Provide the [X, Y] coordinate of the cell's center where the given text is located.  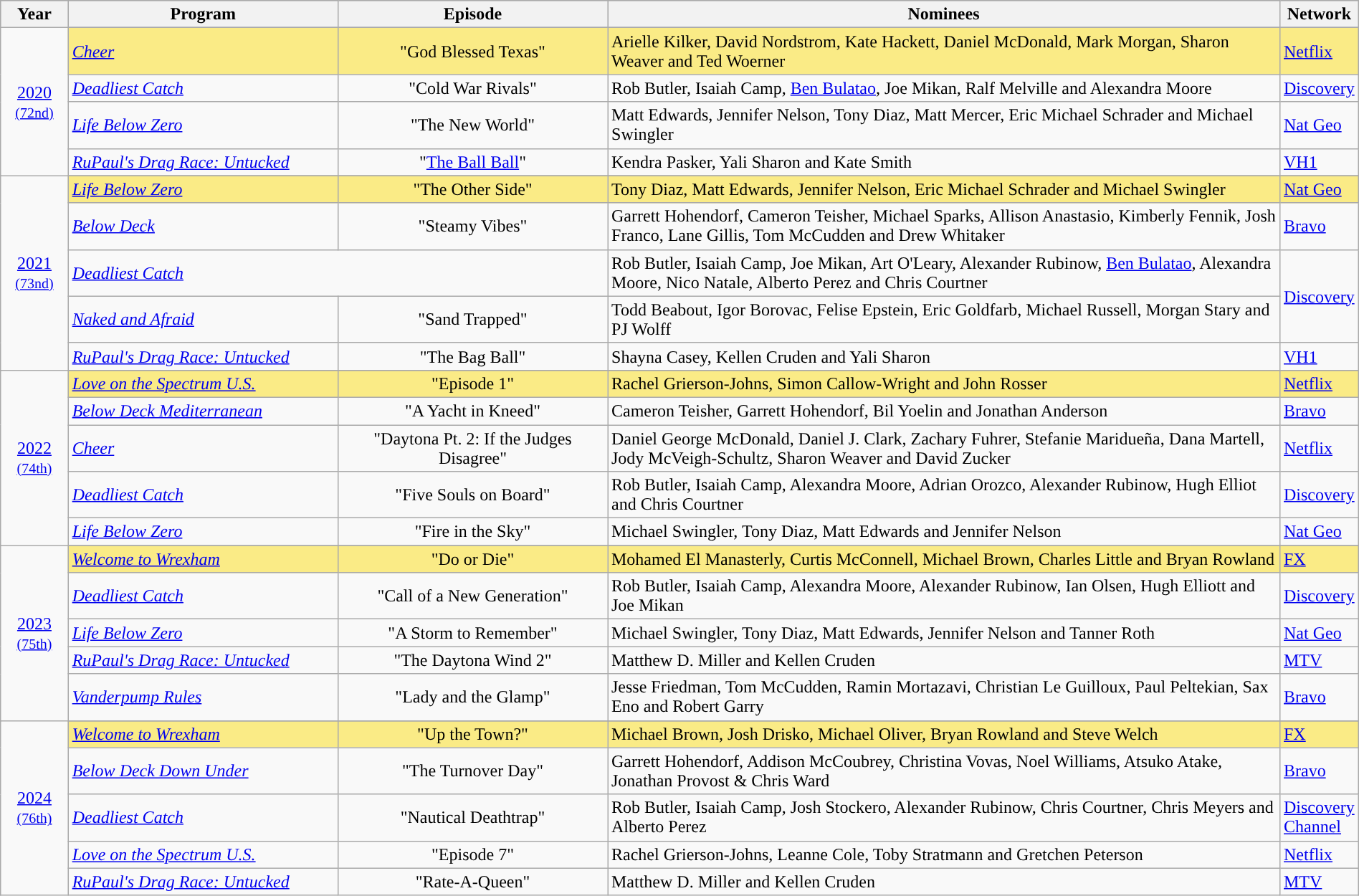
Cameron Teisher, Garrett Hohendorf, Bil Yoelin and Jonathan Anderson [944, 411]
Michael Brown, Josh Drisko, Michael Oliver, Bryan Rowland and Steve Welch [944, 734]
Rob Butler, Isaiah Camp, Joe Mikan, Art O'Leary, Alexander Rubinow, Ben Bulatao, Alexandra Moore, Nico Natale, Alberto Perez and Chris Courtner [944, 272]
"Steamy Vibes" [472, 227]
"Rate-A-Queen" [472, 882]
Shayna Casey, Kellen Cruden and Yali Sharon [944, 356]
Rachel Grierson-Johns, Simon Callow-Wright and John Rosser [944, 383]
Garrett Hohendorf, Addison McCoubrey, Christina Vovas, Noel Williams, Atsuko Atake, Jonathan Provost & Chris Ward [944, 771]
Rob Butler, Isaiah Camp, Alexandra Moore, Alexander Rubinow, Ian Olsen, Hugh Elliott and Joe Mikan [944, 596]
Rachel Grierson-Johns, Leanne Cole, Toby Stratmann and Gretchen Peterson [944, 854]
"Five Souls on Board" [472, 495]
"Lady and the Glamp" [472, 697]
"The New World" [472, 125]
2020(72nd) [34, 102]
"A Storm to Remember" [472, 633]
Naked and Afraid [203, 320]
Tony Diaz, Matt Edwards, Jennifer Nelson, Eric Michael Schrader and Michael Swingler [944, 189]
Garrett Hohendorf, Cameron Teisher, Michael Sparks, Allison Anastasio, Kimberly Fennik, Josh Franco, Lane Gillis, Tom McCudden and Drew Whitaker [944, 227]
Year [34, 14]
"Fire in the Sky" [472, 532]
Daniel George McDonald, Daniel J. Clark, Zachary Fuhrer, Stefanie Maridueña, Dana Martell, Jody McVeigh-Schultz, Sharon Weaver and David Zucker [944, 447]
"Episode 7" [472, 854]
2021(73nd) [34, 272]
Below Deck Mediterranean [203, 411]
"A Yacht in Kneed" [472, 411]
"Call of a New Generation" [472, 596]
Program [203, 14]
Network [1319, 14]
Jesse Friedman, Tom McCudden, Ramin Mortazavi, Christian Le Guilloux, Paul Peltekian, Sax Eno and Robert Garry [944, 697]
Vanderpump Rules [203, 697]
Episode [472, 14]
Nominees [944, 14]
2022(74th) [34, 457]
Arielle Kilker, David Nordstrom, Kate Hackett, Daniel McDonald, Mark Morgan, Sharon Weaver and Ted Woerner [944, 52]
"Cold War Rivals" [472, 88]
"The Bag Ball" [472, 356]
Below Deck Down Under [203, 771]
"God Blessed Texas" [472, 52]
Rob Butler, Isaiah Camp, Josh Stockero, Alexander Rubinow, Chris Courtner, Chris Meyers and Alberto Perez [944, 817]
2024(76th) [34, 808]
"The Ball Ball" [472, 162]
Michael Swingler, Tony Diaz, Matt Edwards and Jennifer Nelson [944, 532]
"Up the Town?" [472, 734]
"Nautical Deathtrap" [472, 817]
Rob Butler, Isaiah Camp, Ben Bulatao, Joe Mikan, Ralf Melville and Alexandra Moore [944, 88]
"Do or Die" [472, 559]
Todd Beabout, Igor Borovac, Felise Epstein, Eric Goldfarb, Michael Russell, Morgan Stary and PJ Wolff [944, 320]
"The Daytona Wind 2" [472, 660]
Kendra Pasker, Yali Sharon and Kate Smith [944, 162]
"Daytona Pt. 2: If the Judges Disagree" [472, 447]
Mohamed El Manasterly, Curtis McConnell, Michael Brown, Charles Little and Bryan Rowland [944, 559]
Discovery Channel [1319, 817]
"Episode 1" [472, 383]
Rob Butler, Isaiah Camp, Alexandra Moore, Adrian Orozco, Alexander Rubinow, Hugh Elliot and Chris Courtner [944, 495]
"Sand Trapped" [472, 320]
Michael Swingler, Tony Diaz, Matt Edwards, Jennifer Nelson and Tanner Roth [944, 633]
2023(75th) [34, 633]
Matt Edwards, Jennifer Nelson, Tony Diaz, Matt Mercer, Eric Michael Schrader and Michael Swingler [944, 125]
"The Other Side" [472, 189]
Below Deck [203, 227]
"The Turnover Day" [472, 771]
